For the text-containing cell, return its midpoint in (x, y) coordinate format. 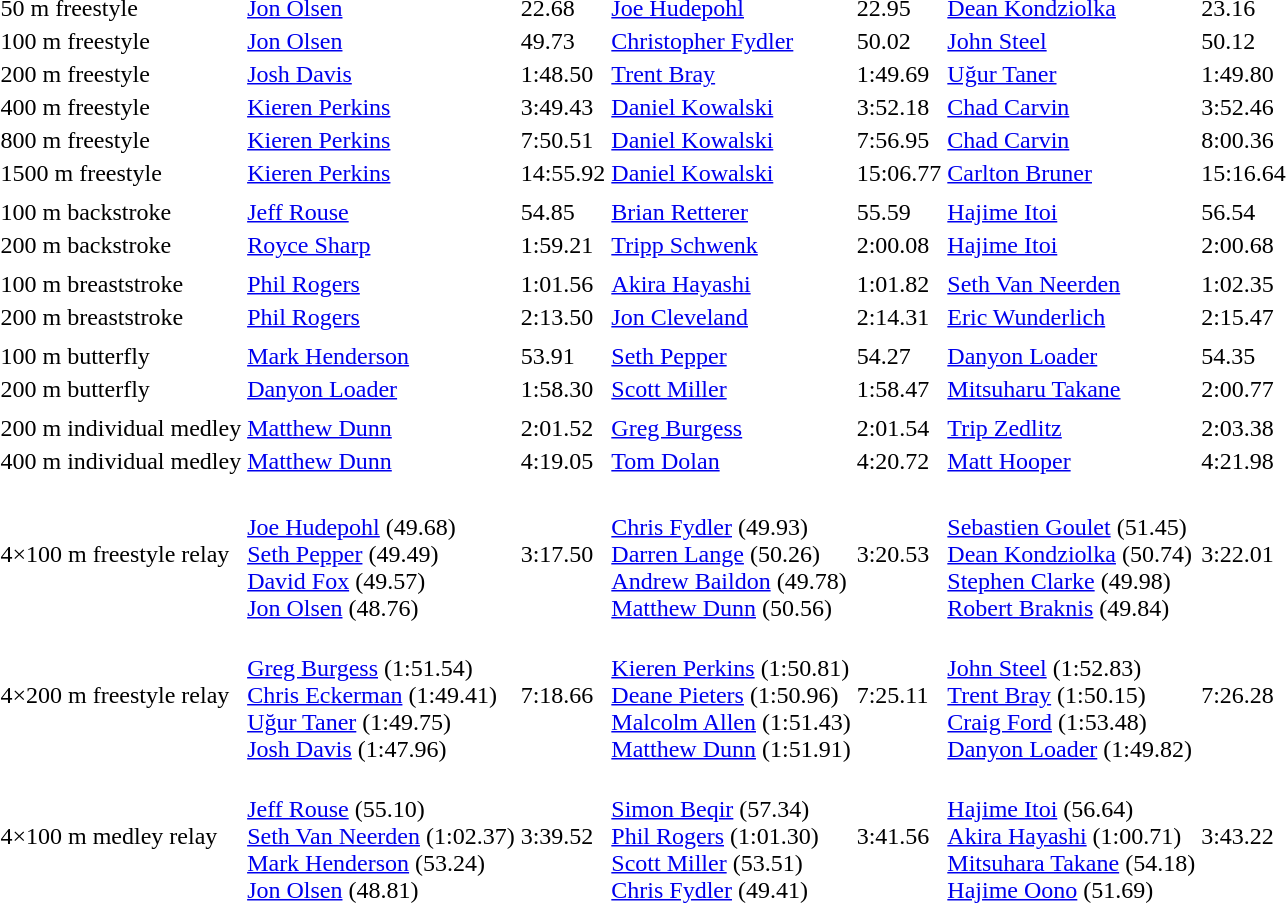
Tom Dolan (731, 461)
Royce Sharp (382, 245)
1:58.47 (899, 389)
7:56.95 (899, 140)
1:59.21 (563, 245)
Seth Van Neerden (1072, 284)
2:14.31 (899, 317)
Scott Miller (731, 389)
2:13.50 (563, 317)
Kieren Perkins (1:50.81)Deane Pieters (1:50.96)Malcolm Allen (1:51.43)Matthew Dunn (1:51.91) (731, 695)
3:52.18 (899, 107)
14:55.92 (563, 173)
3:20.53 (899, 554)
Chris Fydler (49.93)Darren Lange (50.26)Andrew Baildon (49.78)Matthew Dunn (50.56) (731, 554)
Matt Hooper (1072, 461)
Trent Bray (731, 74)
4:19.05 (563, 461)
Greg Burgess (731, 428)
Seth Pepper (731, 356)
49.73 (563, 41)
2:01.52 (563, 428)
Carlton Bruner (1072, 173)
4:20.72 (899, 461)
Mitsuharu Takane (1072, 389)
Christopher Fydler (731, 41)
John Steel (1072, 41)
Eric Wunderlich (1072, 317)
7:50.51 (563, 140)
John Steel (1:52.83)Trent Bray (1:50.15)Craig Ford (1:53.48)Danyon Loader (1:49.82) (1072, 695)
1:01.82 (899, 284)
53.91 (563, 356)
Jeff Rouse (382, 212)
54.27 (899, 356)
Sebastien Goulet (51.45)Dean Kondziolka (50.74)Stephen Clarke (49.98)Robert Braknis (49.84) (1072, 554)
7:18.66 (563, 695)
1:49.69 (899, 74)
Jon Olsen (382, 41)
Greg Burgess (1:51.54)Chris Eckerman (1:49.41)Uğur Taner (1:49.75)Josh Davis (1:47.96) (382, 695)
2:00.08 (899, 245)
Joe Hudepohl (49.68)Seth Pepper (49.49)David Fox (49.57)Jon Olsen (48.76) (382, 554)
Jon Cleveland (731, 317)
Akira Hayashi (731, 284)
1:48.50 (563, 74)
3:17.50 (563, 554)
1:58.30 (563, 389)
Trip Zedlitz (1072, 428)
Mark Henderson (382, 356)
2:01.54 (899, 428)
Josh Davis (382, 74)
7:25.11 (899, 695)
54.85 (563, 212)
Brian Retterer (731, 212)
55.59 (899, 212)
50.02 (899, 41)
Uğur Taner (1072, 74)
1:01.56 (563, 284)
15:06.77 (899, 173)
3:49.43 (563, 107)
Tripp Schwenk (731, 245)
